Extract the [x, y] coordinate from the center of the cell holding the provided text.  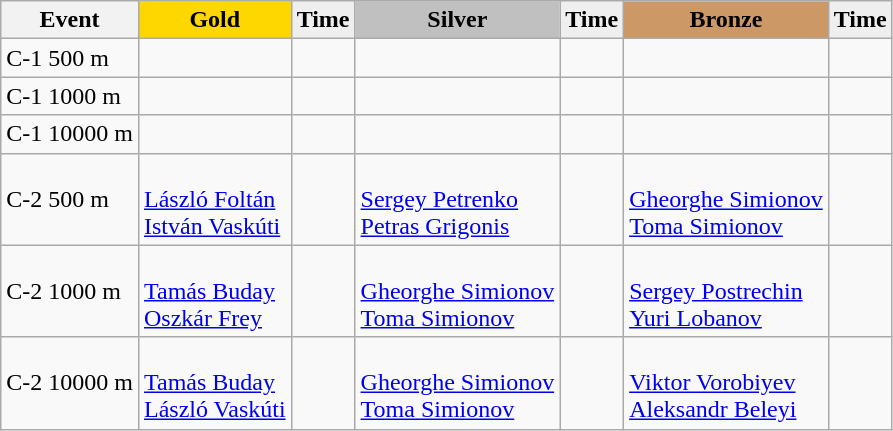
C-1 10000 m [70, 134]
C-2 1000 m [70, 291]
C-1 500 m [70, 58]
Event [70, 20]
Silver [458, 20]
Sergey PetrenkoPetras Grigonis [458, 199]
Gold [214, 20]
C-2 10000 m [70, 383]
C-1 1000 m [70, 96]
Viktor VorobiyevAleksandr Beleyi [726, 383]
Sergey PostrechinYuri Lobanov [726, 291]
Bronze [726, 20]
Tamás BudayLászló Vaskúti [214, 383]
Tamás BudayOszkár Frey [214, 291]
László FoltánIstván Vaskúti [214, 199]
C-2 500 m [70, 199]
